Detect which cell encompasses the target text, then output its (x, y) center coordinate. 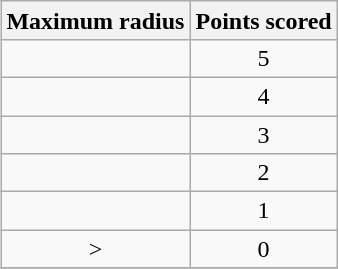
1 (264, 211)
Points scored (264, 20)
4 (264, 96)
> (96, 249)
2 (264, 173)
0 (264, 249)
5 (264, 58)
3 (264, 135)
Maximum radius (96, 20)
